Output the (x, y) coordinate of the center of the cell containing the given text.  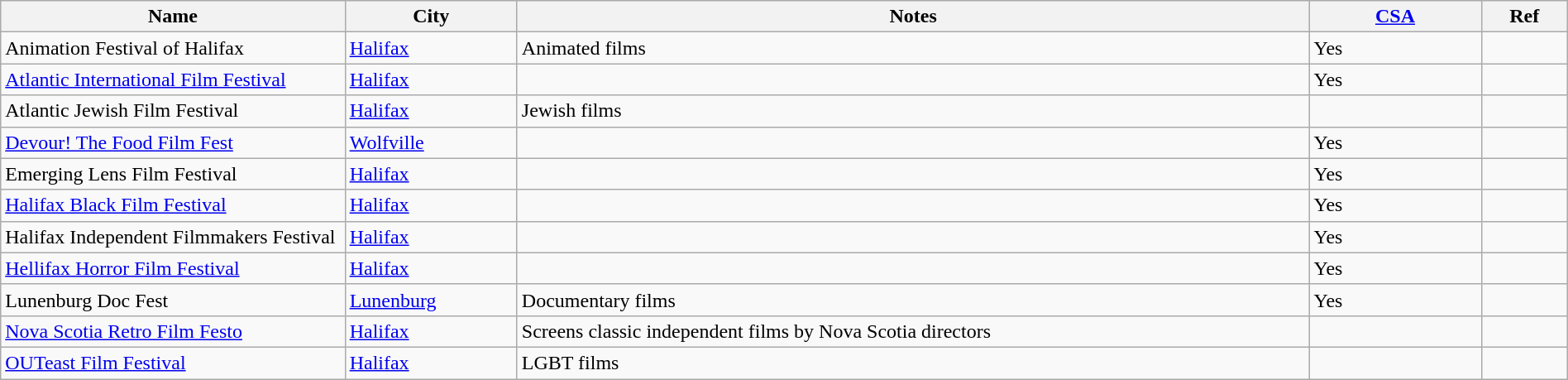
Ref (1524, 17)
Atlantic International Film Festival (173, 79)
LGBT films (913, 363)
City (431, 17)
Devour! The Food Film Fest (173, 142)
Jewish films (913, 111)
CSA (1395, 17)
Name (173, 17)
Emerging Lens Film Festival (173, 174)
Lunenburg Doc Fest (173, 300)
Wolfville (431, 142)
Halifax Black Film Festival (173, 205)
OUTeast Film Festival (173, 363)
Notes (913, 17)
Documentary films (913, 300)
Lunenburg (431, 300)
Halifax Independent Filmmakers Festival (173, 237)
Nova Scotia Retro Film Festo (173, 331)
Animated films (913, 48)
Screens classic independent films by Nova Scotia directors (913, 331)
Hellifax Horror Film Festival (173, 268)
Animation Festival of Halifax (173, 48)
Atlantic Jewish Film Festival (173, 111)
